Search for the cell housing the specified text and yield its [X, Y] center coordinate. 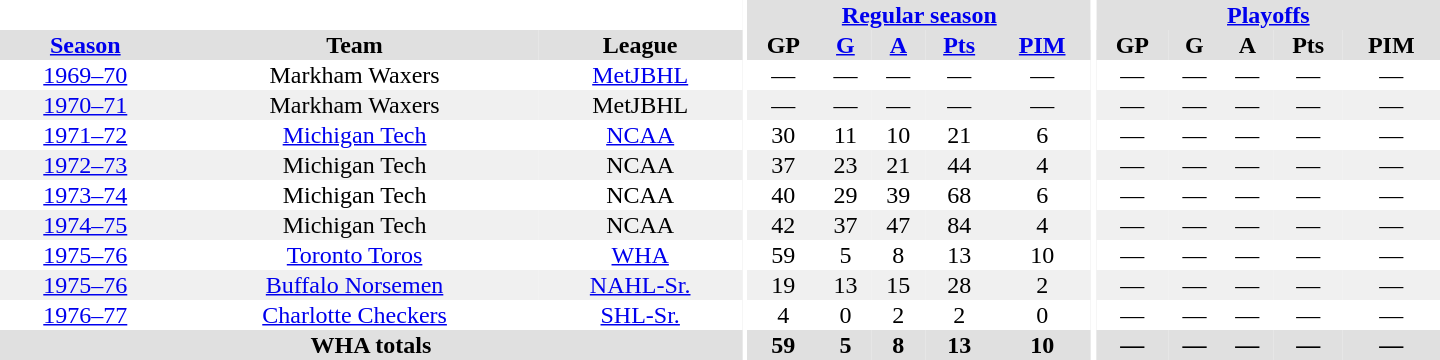
NAHL-Sr. [640, 285]
42 [784, 225]
Playoffs [1268, 15]
29 [846, 195]
40 [784, 195]
15 [898, 285]
1972–73 [86, 165]
WHA totals [371, 345]
1970–71 [86, 105]
1969–70 [86, 75]
39 [898, 195]
28 [960, 285]
84 [960, 225]
Buffalo Norsemen [355, 285]
1976–77 [86, 315]
League [640, 45]
30 [784, 135]
Season [86, 45]
Team [355, 45]
Charlotte Checkers [355, 315]
Regular season [920, 15]
68 [960, 195]
23 [846, 165]
WHA [640, 255]
47 [898, 225]
11 [846, 135]
44 [960, 165]
19 [784, 285]
Toronto Toros [355, 255]
1971–72 [86, 135]
SHL-Sr. [640, 315]
1973–74 [86, 195]
1974–75 [86, 225]
